Detect which cell encompasses the target text, then output its [x, y] center coordinate. 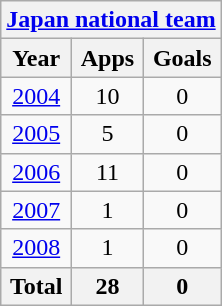
Japan national team [111, 20]
2007 [36, 210]
5 [108, 134]
2004 [36, 96]
2008 [36, 248]
Goals [182, 58]
Year [36, 58]
2006 [36, 172]
Total [36, 286]
11 [108, 172]
10 [108, 96]
28 [108, 286]
2005 [36, 134]
Apps [108, 58]
